Locate the cell with the specified text and output its [X, Y] center coordinate. 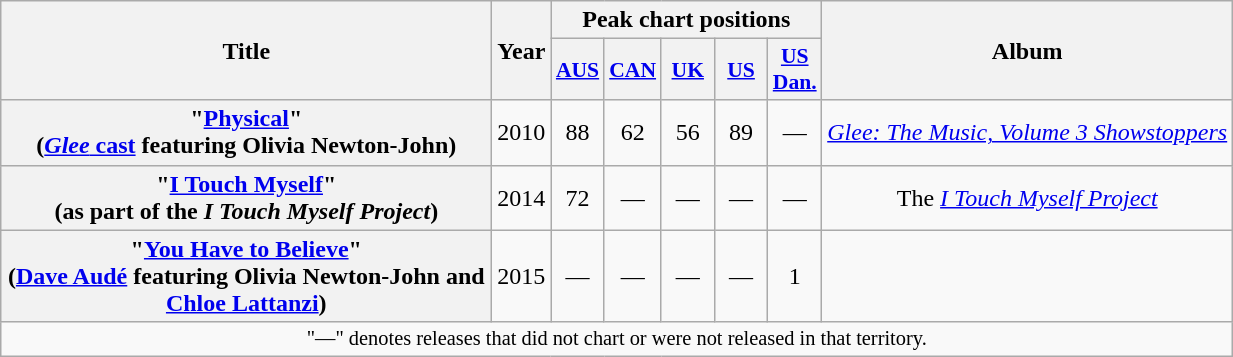
Title [246, 50]
CAN [632, 70]
Year [522, 50]
2014 [522, 198]
2015 [522, 276]
1 [795, 276]
88 [578, 132]
"Physical"(Glee cast featuring Olivia Newton-John) [246, 132]
Glee: The Music, Volume 3 Showstoppers [1028, 132]
Album [1028, 50]
The I Touch Myself Project [1028, 198]
72 [578, 198]
"You Have to Believe"(Dave Audé featuring Olivia Newton-John and Chloe Lattanzi) [246, 276]
UK [688, 70]
"—" denotes releases that did not chart or were not released in that territory. [617, 339]
US [740, 70]
AUS [578, 70]
56 [688, 132]
Peak chart positions [686, 20]
USDan. [795, 70]
"I Touch Myself" (as part of the I Touch Myself Project) [246, 198]
2010 [522, 132]
89 [740, 132]
62 [632, 132]
